Detect which cell encompasses the target text, then output its [X, Y] center coordinate. 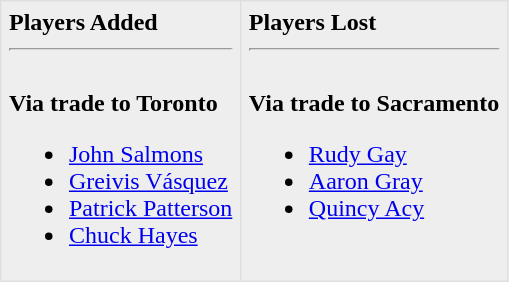
Players Added Via trade to TorontoJohn SalmonsGreivis VásquezPatrick PattersonChuck Hayes [121, 141]
Players Lost Via trade to SacramentoRudy GayAaron GrayQuincy Acy [374, 141]
